Determine the (X, Y) coordinate at the center of the cell enclosing the given text.  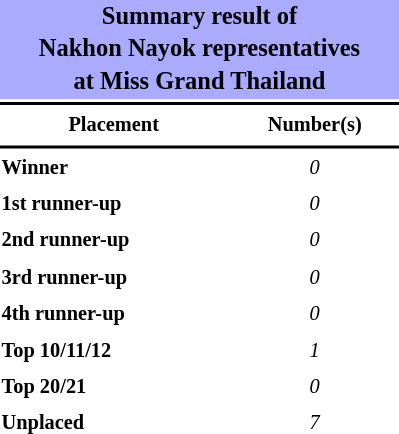
3rd runner-up (114, 278)
Summary result ofNakhon Nayok representativesat Miss Grand Thailand (200, 50)
2nd runner-up (114, 241)
1 (314, 351)
Winner (114, 168)
1st runner-up (114, 204)
4th runner-up (114, 314)
Top 20/21 (114, 387)
Top 10/11/12 (114, 351)
Placement (114, 125)
Number(s) (314, 125)
